Provide the (X, Y) coordinate of the cell's center where the given text is located.  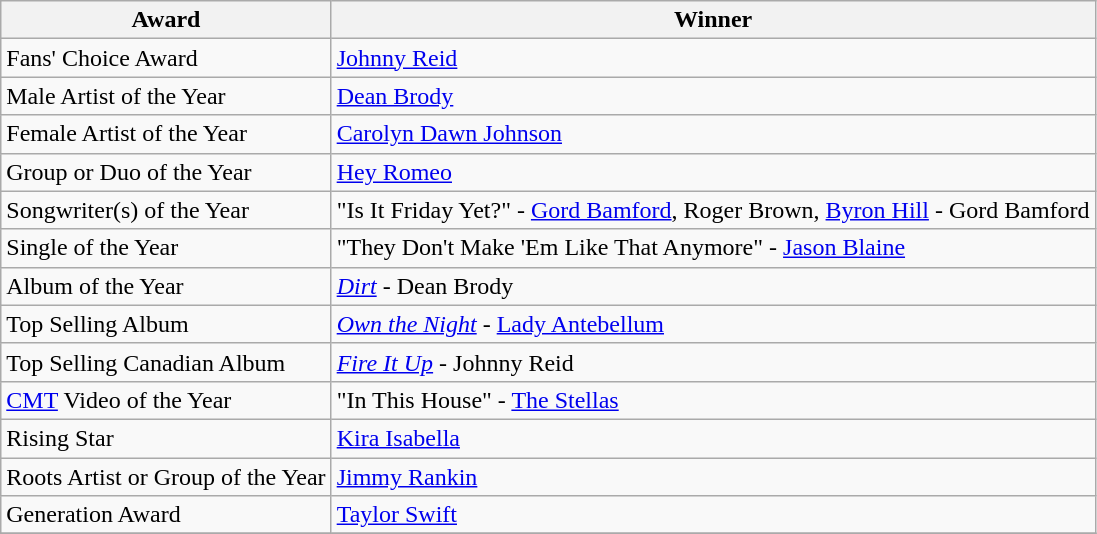
"Is It Friday Yet?" - Gord Bamford, Roger Brown, Byron Hill - Gord Bamford (713, 210)
Top Selling Canadian Album (166, 362)
Winner (713, 20)
Dirt - Dean Brody (713, 286)
Female Artist of the Year (166, 134)
Rising Star (166, 438)
Taylor Swift (713, 515)
Dean Brody (713, 96)
Generation Award (166, 515)
Group or Duo of the Year (166, 172)
CMT Video of the Year (166, 400)
Jimmy Rankin (713, 477)
Kira Isabella (713, 438)
Fans' Choice Award (166, 58)
Fire It Up - Johnny Reid (713, 362)
Album of the Year (166, 286)
Top Selling Album (166, 324)
Hey Romeo (713, 172)
Own the Night - Lady Antebellum (713, 324)
Roots Artist or Group of the Year (166, 477)
Songwriter(s) of the Year (166, 210)
Johnny Reid (713, 58)
Award (166, 20)
Single of the Year (166, 248)
"In This House" - The Stellas (713, 400)
Carolyn Dawn Johnson (713, 134)
Male Artist of the Year (166, 96)
"They Don't Make 'Em Like That Anymore" - Jason Blaine (713, 248)
